From the cell containing the given text, extract its center point as (X, Y) coordinate. 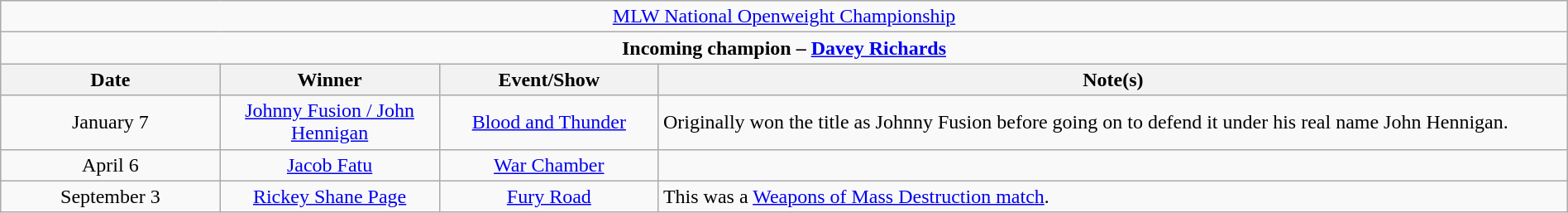
Rickey Shane Page (329, 196)
War Chamber (549, 165)
Johnny Fusion / John Hennigan (329, 123)
Originally won the title as Johnny Fusion before going on to defend it under his real name John Hennigan. (1113, 123)
Event/Show (549, 80)
Jacob Fatu (329, 165)
Winner (329, 80)
MLW National Openweight Championship (784, 17)
Fury Road (549, 196)
Incoming champion – Davey Richards (784, 48)
This was a Weapons of Mass Destruction match. (1113, 196)
Note(s) (1113, 80)
Date (111, 80)
January 7 (111, 123)
Blood and Thunder (549, 123)
April 6 (111, 165)
September 3 (111, 196)
